For the text-containing cell, return its midpoint in (x, y) coordinate format. 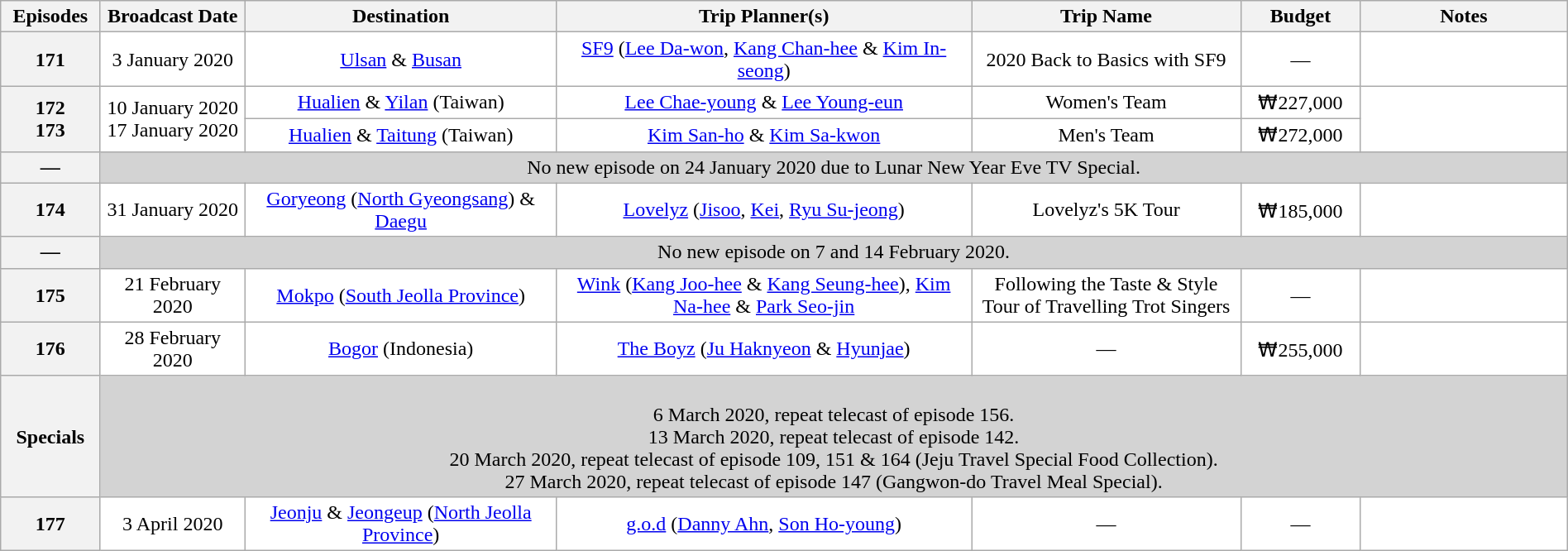
174 (50, 210)
No new episode on 24 January 2020 due to Lunar New Year Eve TV Special. (834, 167)
175 (50, 295)
Broadcast Date (173, 17)
Hualien & Yilan (Taiwan) (401, 103)
Mokpo (South Jeolla Province) (401, 295)
31 January 2020 (173, 210)
2020 Back to Basics with SF9 (1106, 60)
Wink (Kang Joo-hee & Kang Seung-hee), Kim Na-hee & Park Seo-jin (764, 295)
g.o.d (Danny Ahn, Son Ho-young) (764, 523)
10 January 202017 January 2020 (173, 119)
Episodes (50, 17)
SF9 (Lee Da-won, Kang Chan-hee & Kim In-seong) (764, 60)
Lovelyz's 5K Tour (1106, 210)
Kim San-ho & Kim Sa-kwon (764, 135)
Hualien & Taitung (Taiwan) (401, 135)
21 February 2020 (173, 295)
3 April 2020 (173, 523)
Bogor (Indonesia) (401, 349)
₩185,000 (1301, 210)
Ulsan & Busan (401, 60)
Trip Planner(s) (764, 17)
172173 (50, 119)
171 (50, 60)
Specials (50, 436)
176 (50, 349)
Notes (1464, 17)
Budget (1301, 17)
₩255,000 (1301, 349)
Trip Name (1106, 17)
Women's Team (1106, 103)
Jeonju & Jeongeup (North Jeolla Province) (401, 523)
Destination (401, 17)
No new episode on 7 and 14 February 2020. (834, 252)
Lee Chae-young & Lee Young-eun (764, 103)
Lovelyz (Jisoo, Kei, Ryu Su-jeong) (764, 210)
The Boyz (Ju Haknyeon & Hyunjae) (764, 349)
28 February 2020 (173, 349)
Following the Taste & Style Tour of Travelling Trot Singers (1106, 295)
Goryeong (North Gyeongsang) & Daegu (401, 210)
₩227,000 (1301, 103)
₩272,000 (1301, 135)
177 (50, 523)
3 January 2020 (173, 60)
Men's Team (1106, 135)
